Capture the cell that displays the provided text and extract its (X, Y) central coordinate. 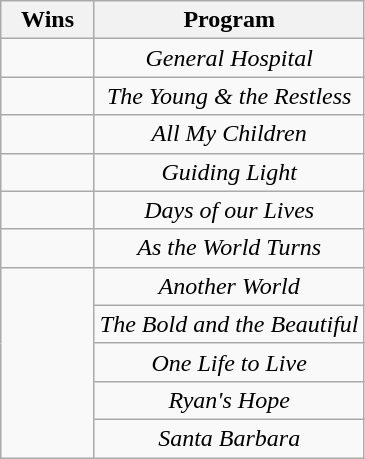
As the World Turns (229, 248)
All My Children (229, 134)
One Life to Live (229, 362)
Santa Barbara (229, 438)
The Young & the Restless (229, 96)
Guiding Light (229, 172)
General Hospital (229, 58)
Program (229, 20)
Ryan's Hope (229, 400)
Another World (229, 286)
Wins (48, 20)
Days of our Lives (229, 210)
The Bold and the Beautiful (229, 324)
